Detect which cell encompasses the target text, then output its (X, Y) center coordinate. 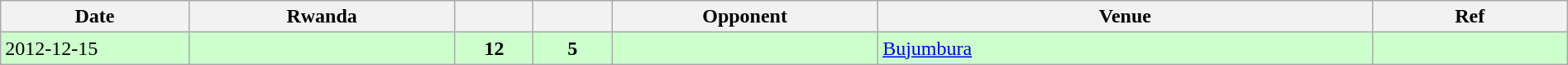
12 (495, 48)
Date (94, 17)
Rwanda (322, 17)
Opponent (745, 17)
Bujumbura (1126, 48)
2012-12-15 (94, 48)
Venue (1126, 17)
Ref (1470, 17)
5 (572, 48)
